Identify which cell holds the provided text, then report its [X, Y] central coordinate. 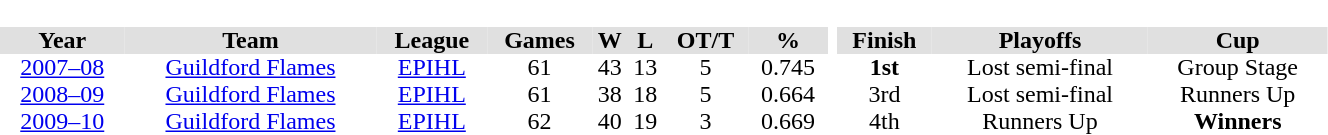
Finish [884, 40]
Playoffs [1040, 40]
W [610, 40]
Games [540, 40]
62 [540, 122]
1st [884, 68]
4th [884, 122]
Group Stage [1238, 68]
38 [610, 94]
13 [645, 68]
19 [645, 122]
League [432, 40]
2009–10 [62, 122]
Cup [1238, 40]
Winners [1238, 122]
2007–08 [62, 68]
0.745 [788, 68]
2008–09 [62, 94]
Team [250, 40]
Year [62, 40]
OT/T [706, 40]
0.664 [788, 94]
L [645, 40]
% [788, 40]
18 [645, 94]
0.669 [788, 122]
3 [706, 122]
40 [610, 122]
3rd [884, 94]
43 [610, 68]
